Search for the cell housing the specified text and yield its [X, Y] center coordinate. 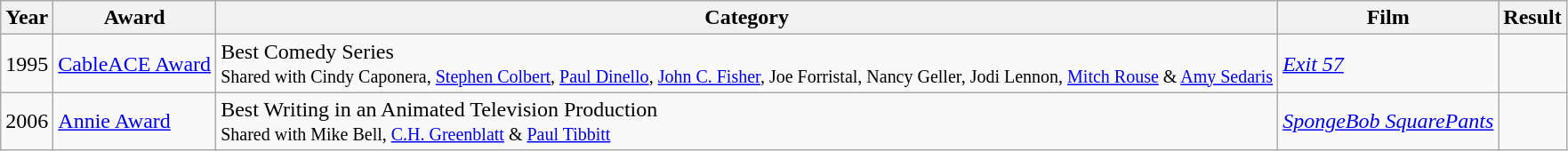
Exit 57 [1388, 64]
Annie Award [135, 121]
Year [27, 18]
Result [1532, 18]
CableACE Award [135, 64]
Category [747, 18]
Award [135, 18]
1995 [27, 64]
Best Writing in an Animated Television ProductionShared with Mike Bell, C.H. Greenblatt & Paul Tibbitt [747, 121]
Film [1388, 18]
SpongeBob SquarePants [1388, 121]
2006 [27, 121]
